Scan for the cell matching the given text and deliver its [X, Y] coordinate at center. 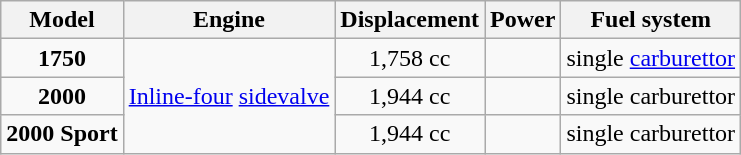
Displacement [410, 20]
2000 [62, 96]
2000 Sport [62, 134]
Inline-four sidevalve [229, 96]
1750 [62, 58]
Engine [229, 20]
Fuel system [651, 20]
Model [62, 20]
Power [523, 20]
1,758 cc [410, 58]
